Detect which cell encompasses the target text, then output its (X, Y) center coordinate. 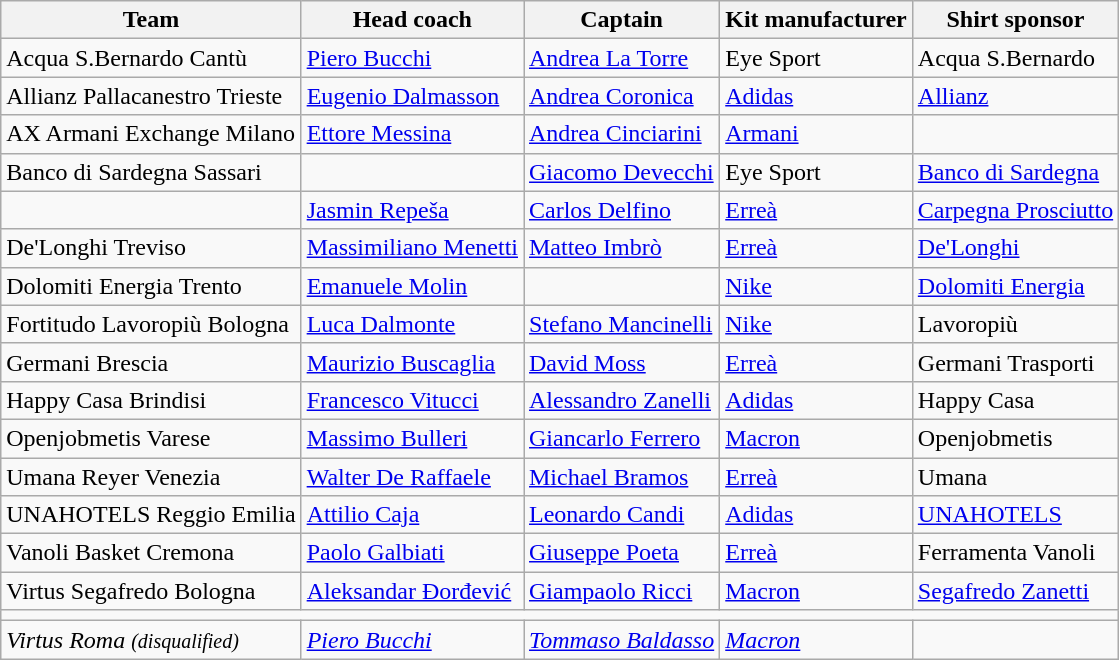
Paolo Galbiati (412, 553)
Happy Casa (1015, 400)
Umana Reyer Venezia (151, 477)
Lavoropiù (1015, 324)
Germani Brescia (151, 362)
Andrea La Torre (622, 58)
Captain (622, 20)
Leonardo Candi (622, 515)
Massimo Bulleri (412, 438)
De'Longhi Treviso (151, 248)
Aleksandar Đorđević (412, 591)
UNAHOTELS (1015, 515)
Acqua S.Bernardo Cantù (151, 58)
Walter De Raffaele (412, 477)
Andrea Cinciarini (622, 134)
David Moss (622, 362)
Head coach (412, 20)
Matteo Imbrò (622, 248)
Tommaso Baldasso (622, 640)
Fortitudo Lavoropiù Bologna (151, 324)
Eugenio Dalmasson (412, 96)
Happy Casa Brindisi (151, 400)
Vanoli Basket Cremona (151, 553)
Giampaolo Ricci (622, 591)
Maurizio Buscaglia (412, 362)
Ferramenta Vanoli (1015, 553)
Carlos Delfino (622, 210)
Segafredo Zanetti (1015, 591)
Shirt sponsor (1015, 20)
Stefano Mancinelli (622, 324)
Francesco Vitucci (412, 400)
Umana (1015, 477)
Team (151, 20)
Jasmin Repeša (412, 210)
Dolomiti Energia (1015, 286)
Giacomo Devecchi (622, 172)
Ettore Messina (412, 134)
Giancarlo Ferrero (622, 438)
Allianz Pallacanestro Trieste (151, 96)
Armani (816, 134)
Alessandro Zanelli (622, 400)
Giuseppe Poeta (622, 553)
Andrea Coronica (622, 96)
Carpegna Prosciutto (1015, 210)
Openjobmetis (1015, 438)
AX Armani Exchange Milano (151, 134)
Luca Dalmonte (412, 324)
Acqua S.Bernardo (1015, 58)
Emanuele Molin (412, 286)
Michael Bramos (622, 477)
Dolomiti Energia Trento (151, 286)
Germani Trasporti (1015, 362)
Massimiliano Menetti (412, 248)
Openjobmetis Varese (151, 438)
Banco di Sardegna (1015, 172)
Kit manufacturer (816, 20)
UNAHOTELS Reggio Emilia (151, 515)
Virtus Segafredo Bologna (151, 591)
Virtus Roma (disqualified) (151, 640)
Banco di Sardegna Sassari (151, 172)
Allianz (1015, 96)
De'Longhi (1015, 248)
Attilio Caja (412, 515)
